Return (X, Y) of the center of cell containing provided text 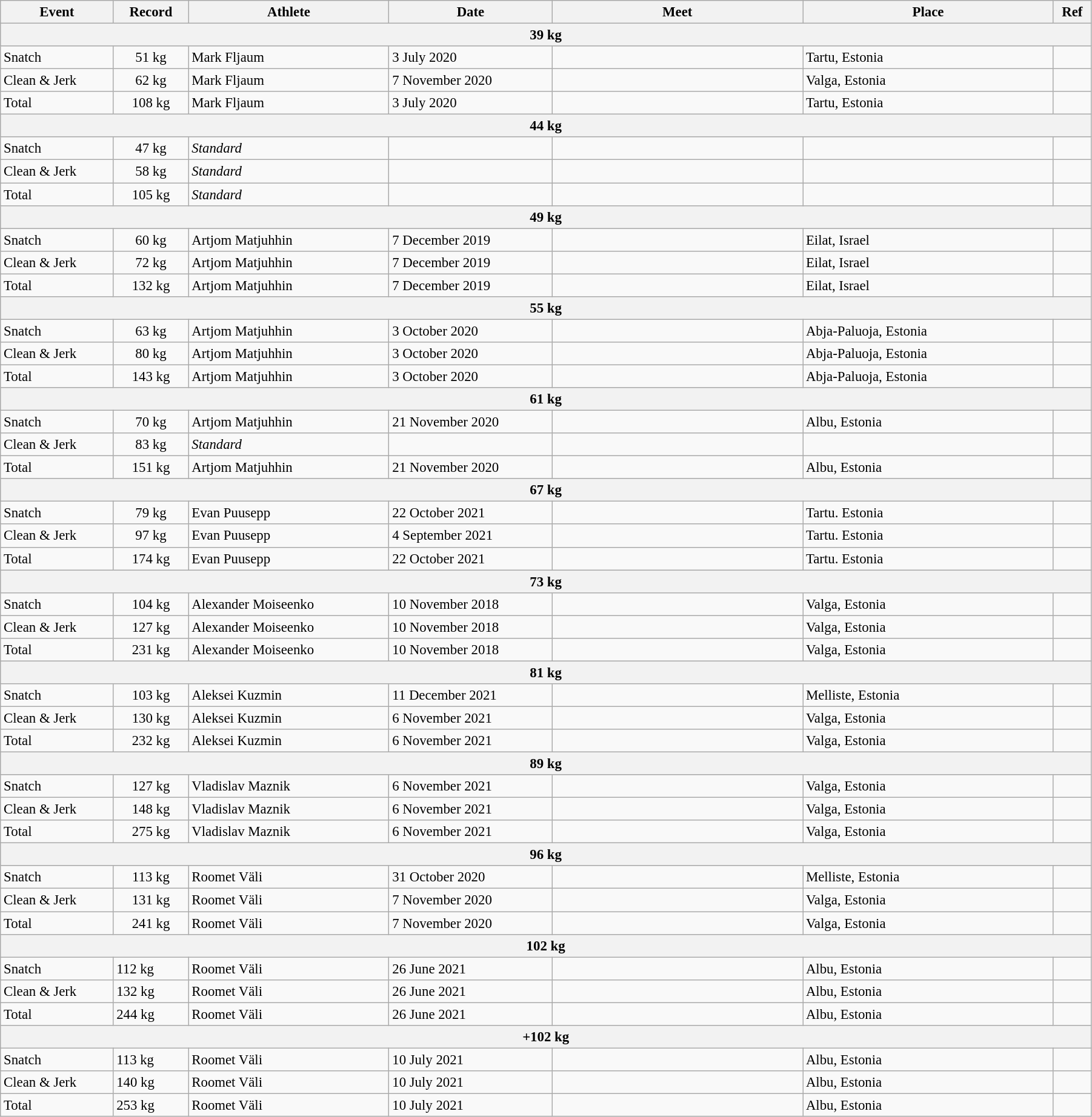
Record (151, 12)
140 kg (151, 1082)
70 kg (151, 422)
60 kg (151, 240)
80 kg (151, 354)
Ref (1072, 12)
148 kg (151, 809)
112 kg (151, 969)
275 kg (151, 832)
Date (470, 12)
31 October 2020 (470, 878)
131 kg (151, 900)
63 kg (151, 331)
62 kg (151, 81)
102 kg (546, 946)
4 September 2021 (470, 536)
55 kg (546, 308)
143 kg (151, 376)
104 kg (151, 604)
49 kg (546, 217)
105 kg (151, 194)
Meet (678, 12)
244 kg (151, 1014)
108 kg (151, 103)
79 kg (151, 513)
47 kg (151, 148)
Athlete (288, 12)
58 kg (151, 171)
97 kg (151, 536)
Place (928, 12)
241 kg (151, 923)
151 kg (151, 468)
253 kg (151, 1105)
232 kg (151, 741)
96 kg (546, 855)
89 kg (546, 764)
174 kg (151, 558)
72 kg (151, 262)
130 kg (151, 718)
39 kg (546, 35)
44 kg (546, 126)
67 kg (546, 490)
51 kg (151, 58)
231 kg (151, 650)
+102 kg (546, 1037)
Event (57, 12)
61 kg (546, 399)
11 December 2021 (470, 695)
83 kg (151, 445)
103 kg (151, 695)
73 kg (546, 582)
81 kg (546, 672)
